For the text-containing cell, return its midpoint in [x, y] coordinate format. 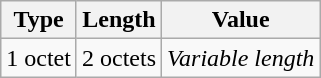
2 octets [118, 58]
Variable length [241, 58]
Length [118, 20]
1 octet [39, 58]
Type [39, 20]
Value [241, 20]
